Return the (x, y) coordinate for the center point of the cell that contains the specified text.  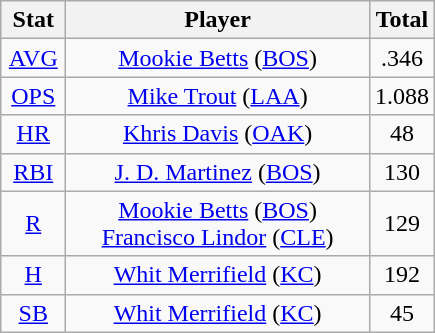
48 (402, 134)
1.088 (402, 96)
HR (34, 134)
Player (218, 20)
Total (402, 20)
45 (402, 313)
192 (402, 275)
Mike Trout (LAA) (218, 96)
AVG (34, 58)
130 (402, 172)
.346 (402, 58)
SB (34, 313)
Stat (34, 20)
J. D. Martinez (BOS) (218, 172)
Mookie Betts (BOS) (218, 58)
OPS (34, 96)
129 (402, 224)
Khris Davis (OAK) (218, 134)
Mookie Betts (BOS)Francisco Lindor (CLE) (218, 224)
R (34, 224)
H (34, 275)
RBI (34, 172)
